Scan for the cell matching the given text and deliver its (X, Y) coordinate at center. 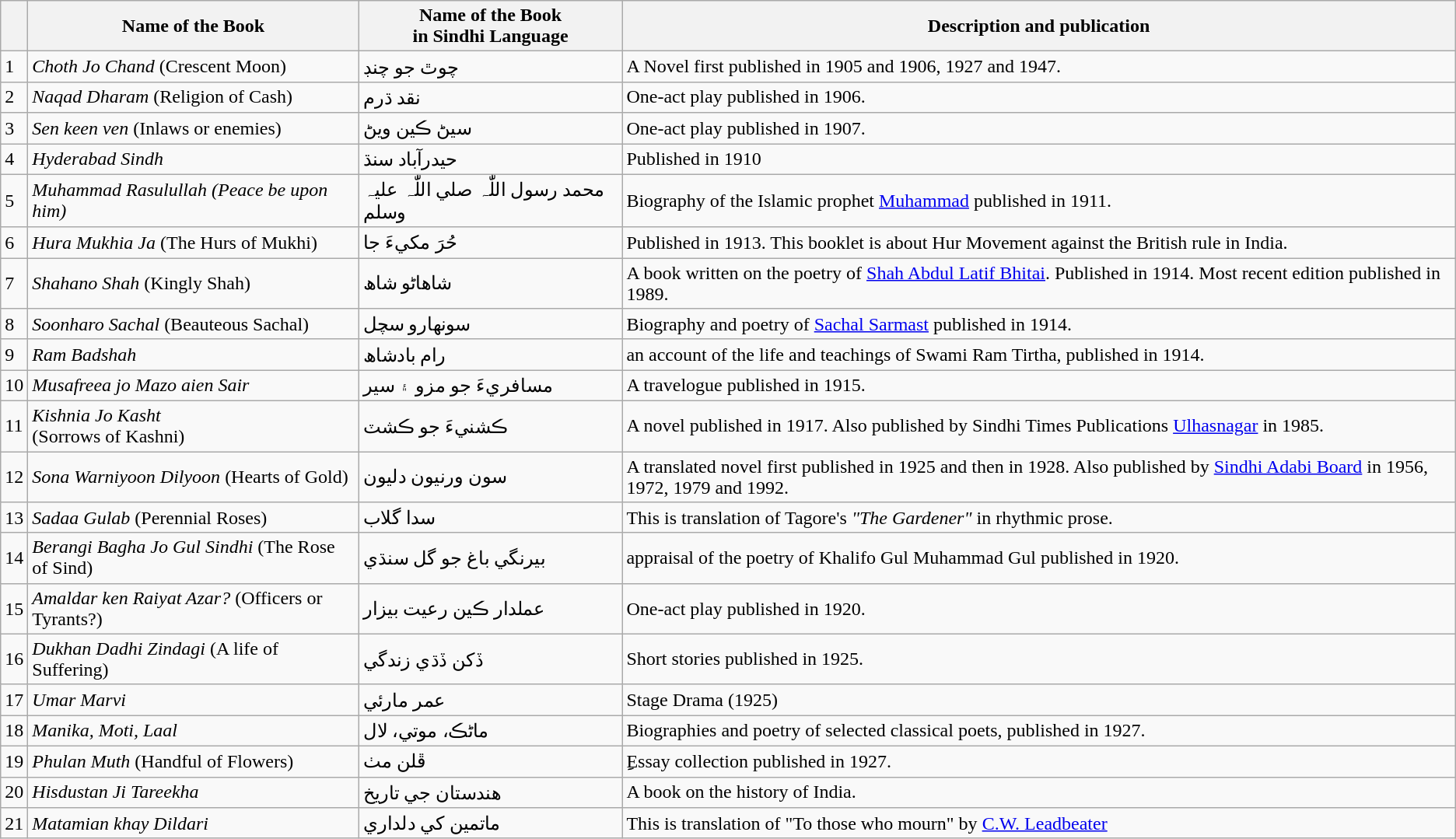
Published in 1913. This booklet is about Hur Movement against the British rule in India. (1039, 243)
حُرَ مکيءَ جا (490, 243)
ھندستان جي تاريخ (490, 792)
8 (14, 324)
Umar Marvi (193, 700)
an account of the life and teachings of Swami Ram Tirtha, published in 1914. (1039, 355)
Hisdustan Ji Tareekha (193, 792)
20 (14, 792)
6 (14, 243)
1 (14, 67)
عمر مارئي (490, 700)
ڏکن ڏڌي زندگي (490, 659)
12 (14, 476)
A novel published in 1917. Also published by Sindhi Times Publications Ulhasnagar in 1985. (1039, 426)
16 (14, 659)
Soonharo Sachal (Beauteous Sachal) (193, 324)
Musafreea jo Mazo aien Sair (193, 386)
A book written on the poetry of Shah Abdul Latif Bhitai. Published in 1914. Most recent edition published in 1989. (1039, 283)
ماڻڪ، موتي، لال (490, 731)
Sona Warniyoon Dilyoon (Hearts of Gold) (193, 476)
This is translation of "To those who mourn" by C.W. Leadbeater (1039, 823)
A Novel first published in 1905 and 1906, 1927 and 1947. (1039, 67)
شاھاڻو شاھ (490, 283)
Stage Drama (1925) (1039, 700)
21 (14, 823)
Dukhan Dadhi Zindagi (A life of Suffering) (193, 659)
ڦلن مٺ (490, 761)
14 (14, 558)
A travelogue published in 1915. (1039, 386)
2 (14, 97)
ماتمين کي دلداري (490, 823)
Short stories published in 1925. (1039, 659)
Biography and poetry of Sachal Sarmast published in 1914. (1039, 324)
حيدرآباد سنڌ (490, 159)
Manika, Moti, Laal (193, 731)
One-act play published in 1907. (1039, 128)
A translated novel first published in 1925 and then in 1928. Also published by Sindhi Adabi Board in 1956, 1972, 1979 and 1992. (1039, 476)
Matamian khay Dildari (193, 823)
10 (14, 386)
Description and publication (1039, 26)
Sadaa Gulab (Perennial Roses) (193, 518)
15 (14, 608)
محمد رسول اللّٰہ صلي اللّٰہ عليہ وسلم (490, 201)
One-act play published in 1920. (1039, 608)
4 (14, 159)
Name of the Bookin Sindhi Language (490, 26)
نقد ڌرم (490, 97)
عملدار ڪين رعيت بيزار (490, 608)
3 (14, 128)
Biographies and poetry of selected classical poets, published in 1927. (1039, 731)
Name of the Book (193, 26)
Phulan Muth (Handful of Flowers) (193, 761)
سيڻ ڪين ويڻ (490, 128)
9 (14, 355)
19 (14, 761)
13 (14, 518)
ِِEssay collection published in 1927. (1039, 761)
Choth Jo Chand (Crescent Moon) (193, 67)
Kishnia Jo Kasht(Sorrows of Kashni) (193, 426)
This is translation of Tagore's "The Gardener" in rhythmic prose. (1039, 518)
Hyderabad Sindh (193, 159)
Biography of the Islamic prophet Muhammad published in 1911. (1039, 201)
سونھارو سچل (490, 324)
سون ورنيون دليون (490, 476)
Naqad Dharam (Religion of Cash) (193, 97)
11 (14, 426)
سدا گلاب (490, 518)
appraisal of the poetry of Khalifo Gul Muhammad Gul published in 1920. (1039, 558)
Berangi Bagha Jo Gul Sindhi (The Rose of Sind) (193, 558)
ڪشنيءَ جو ڪشٽ (490, 426)
One-act play published in 1906. (1039, 97)
چوٿ جو چنڊ (490, 67)
18 (14, 731)
7 (14, 283)
Muhammad Rasulullah (Peace be upon him) (193, 201)
Amaldar ken Raiyat Azar? (Officers or Tyrants?) (193, 608)
Ram Badshah (193, 355)
Shahano Shah (Kingly Shah) (193, 283)
مسافريءَ جو مزو ۽ سير (490, 386)
17 (14, 700)
Hura Mukhia Ja (The Hurs of Mukhi) (193, 243)
Sen keen ven (Inlaws or enemies) (193, 128)
رام بادشاھ (490, 355)
A book on the history of India. (1039, 792)
بيرنگي باغ جو گل سنڌي (490, 558)
5 (14, 201)
Published in 1910 (1039, 159)
